Output the (X, Y) coordinate of the center of the cell containing the given text.  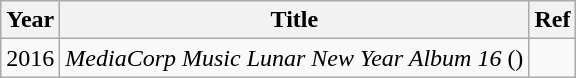
MediaCorp Music Lunar New Year Album 16 () (294, 58)
Title (294, 20)
Year (30, 20)
2016 (30, 58)
Ref (552, 20)
